From the cell containing the given text, extract its center point as [X, Y] coordinate. 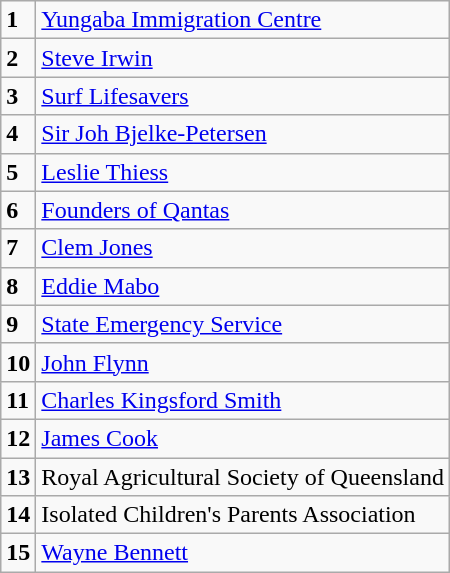
13 [18, 477]
4 [18, 134]
9 [18, 324]
Clem Jones [243, 248]
Steve Irwin [243, 58]
11 [18, 400]
Royal Agricultural Society of Queensland [243, 477]
Charles Kingsford Smith [243, 400]
5 [18, 172]
15 [18, 553]
Surf Lifesavers [243, 96]
Eddie Mabo [243, 286]
6 [18, 210]
John Flynn [243, 362]
10 [18, 362]
14 [18, 515]
Leslie Thiess [243, 172]
2 [18, 58]
8 [18, 286]
7 [18, 248]
Isolated Children's Parents Association [243, 515]
Founders of Qantas [243, 210]
Wayne Bennett [243, 553]
James Cook [243, 438]
State Emergency Service [243, 324]
Yungaba Immigration Centre [243, 20]
Sir Joh Bjelke-Petersen [243, 134]
1 [18, 20]
12 [18, 438]
3 [18, 96]
